Find where the given text appears and provide that cell's center as [X, Y] coordinate. 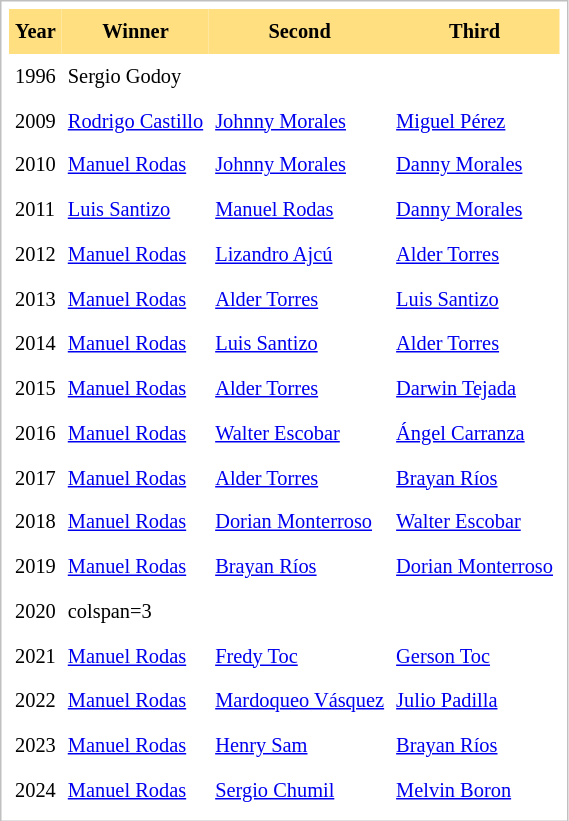
Sergio Godoy [136, 76]
2021 [36, 656]
2024 [36, 790]
2019 [36, 566]
Lizandro Ajcú [300, 254]
Darwin Tejada [474, 388]
2016 [36, 434]
1996 [36, 76]
2020 [36, 612]
2012 [36, 254]
Second [300, 32]
Fredy Toc [300, 656]
Winner [136, 32]
2011 [36, 210]
2014 [36, 344]
Henry Sam [300, 746]
Sergio Chumil [300, 790]
Mardoqueo Vásquez [300, 700]
Ángel Carranza [474, 434]
2009 [36, 120]
2015 [36, 388]
2010 [36, 166]
2023 [36, 746]
Miguel Pérez [474, 120]
Rodrigo Castillo [136, 120]
Year [36, 32]
2018 [36, 522]
2022 [36, 700]
colspan=3 [136, 612]
Julio Padilla [474, 700]
Melvin Boron [474, 790]
Gerson Toc [474, 656]
2017 [36, 478]
2013 [36, 300]
Third [474, 32]
